Return the (x, y) coordinate for the center point of the cell that contains the specified text.  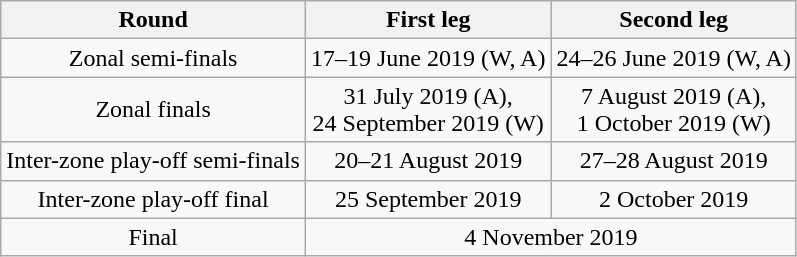
Final (154, 237)
2 October 2019 (674, 199)
Second leg (674, 20)
31 July 2019 (A),24 September 2019 (W) (428, 110)
Round (154, 20)
Inter-zone play-off semi-finals (154, 161)
4 November 2019 (550, 237)
24–26 June 2019 (W, A) (674, 58)
27–28 August 2019 (674, 161)
20–21 August 2019 (428, 161)
Zonal finals (154, 110)
First leg (428, 20)
17–19 June 2019 (W, A) (428, 58)
25 September 2019 (428, 199)
7 August 2019 (A),1 October 2019 (W) (674, 110)
Inter-zone play-off final (154, 199)
Zonal semi-finals (154, 58)
